Determine the [X, Y] coordinate at the center of the cell enclosing the given text.  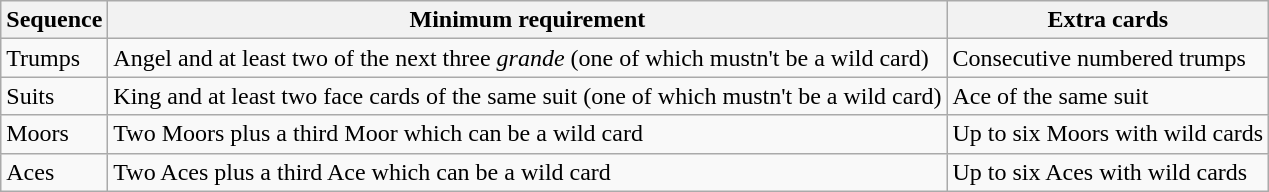
Two Moors plus a third Moor which can be a wild card [528, 134]
Moors [54, 134]
Aces [54, 172]
Angel and at least two of the next three grande (one of which mustn't be a wild card) [528, 58]
Consecutive numbered trumps [1108, 58]
King and at least two face cards of the same suit (one of which mustn't be a wild card) [528, 96]
Extra cards [1108, 20]
Minimum requirement [528, 20]
Ace of the same suit [1108, 96]
Up to six Aces with wild cards [1108, 172]
Trumps [54, 58]
Sequence [54, 20]
Up to six Moors with wild cards [1108, 134]
Two Aces plus a third Ace which can be a wild card [528, 172]
Suits [54, 96]
